Capture the cell that displays the provided text and extract its [x, y] central coordinate. 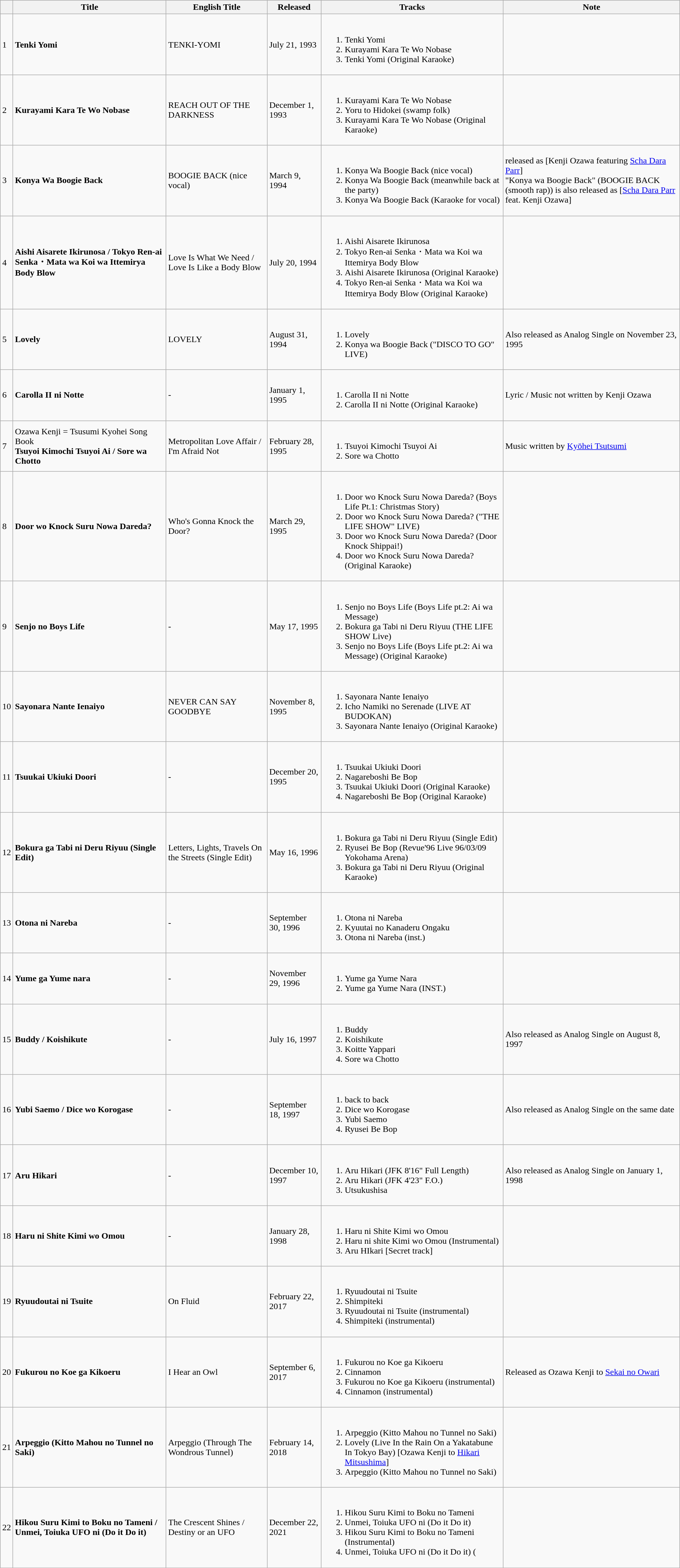
Hikou Suru Kimi to Boku no Tameni / Unmei, Toiuka UFO ni (Do it Do it) [90, 1527]
Konya Wa Boogie Back (nice vocal)Konya Wa Boogie Back (meanwhile back at the party)Konya Wa Boogie Back (Karaoke for vocal) [412, 180]
Ryuudoutai ni Tsuite [90, 1301]
8 [7, 526]
Sayonara Nante Ienaiyo [90, 706]
Aishi Aisarete Ikirunosa / Tokyo Ren-ai Senka・Mata wa Koi wa Ittemirya Body Blow [90, 262]
Title [90, 7]
Kurayami Kara Te Wo NobaseYoru to Hidokei (swamp folk)Kurayami Kara Te Wo Nobase (Original Karaoke) [412, 110]
November 29, 1996 [294, 979]
Music written by Kyōhei Tsutsumi [591, 446]
16 [7, 1110]
NEVER CAN SAY GOODBYE [216, 706]
February 22, 2017 [294, 1301]
Tenki YomiKurayami Kara Te Wo NobaseTenki Yomi (Original Karaoke) [412, 44]
May 17, 1995 [294, 626]
February 28, 1995 [294, 446]
18 [7, 1236]
September 30, 1996 [294, 923]
Buddy / Koishikute [90, 1039]
Released as Ozawa Kenji to Sekai no Owari [591, 1372]
Who's Gonna Knock the Door? [216, 526]
December 1, 1993 [294, 110]
Arpeggio (Kitto Mahou no Tunnel no Saki) [90, 1447]
LOVELY [216, 339]
Door wo Knock Suru Nowa Dareda? [90, 526]
Love Is What We Need / Love Is Like a Body Blow [216, 262]
20 [7, 1372]
Carolla II ni NotteCarolla II ni Notte (Original Karaoke) [412, 395]
Also released as Analog Single on the same date [591, 1110]
Carolla II ni Notte [90, 395]
Arpeggio (Through The Wondrous Tunnel) [216, 1447]
22 [7, 1527]
LovelyKonya wa Boogie Back ("DISCO TO GO" LIVE) [412, 339]
September 6, 2017 [294, 1372]
Fukurou no Koe ga KikoeruCinnamonFukurou no Koe ga Kikoeru (instrumental)Cinnamon (instrumental) [412, 1372]
Metropolitan Love Affair / I'm Afraid Not [216, 446]
Konya Wa Boogie Back [90, 180]
10 [7, 706]
19 [7, 1301]
3 [7, 180]
January 1, 1995 [294, 395]
13 [7, 923]
Also released as Analog Single on August 8, 1997 [591, 1039]
Kurayami Kara Te Wo Nobase [90, 110]
Tsuyoi Kimochi Tsuyoi AiSore wa Chotto [412, 446]
I Hear an Owl [216, 1372]
7 [7, 446]
Yubi Saemo / Dice wo Korogase [90, 1110]
March 9, 1994 [294, 180]
15 [7, 1039]
Bokura ga Tabi ni Deru Riyuu (Single Edit) [90, 852]
Aru Hikari [90, 1175]
14 [7, 979]
January 28, 1998 [294, 1236]
Haru ni Shite Kimi wo OmouHaru ni shite Kimi wo Omou (Instrumental)Aru HIkari [Secret track] [412, 1236]
The Crescent Shines / Destiny or an UFO [216, 1527]
1 [7, 44]
Tsuukai Ukiuki Doori [90, 777]
Senjo no Boys Life [90, 626]
Yume ga Yume NaraYume ga Yume Nara (INST.) [412, 979]
July 16, 1997 [294, 1039]
September 18, 1997 [294, 1110]
Aru Hikari (JFK 8'16" Full Length)Aru Hikari (JFK 4'23" F.O.)Utsukushisa [412, 1175]
Fukurou no Koe ga Kikoeru [90, 1372]
Lovely [90, 339]
BuddyKoishikuteKoitte YappariSore wa Chotto [412, 1039]
Yume ga Yume nara [90, 979]
back to backDice wo KorogaseYubi SaemoRyusei Be Bop [412, 1110]
Ryuudoutai ni TsuiteShimpitekiRyuudoutai ni Tsuite (instrumental)Shimpiteki (instrumental) [412, 1301]
21 [7, 1447]
Ozawa Kenji = Tsusumi Kyohei Song BookTsuyoi Kimochi Tsuyoi Ai / Sore wa Chotto [90, 446]
May 16, 1996 [294, 852]
English Title [216, 7]
Haru ni Shite Kimi wo Omou [90, 1236]
March 29, 1995 [294, 526]
5 [7, 339]
Note [591, 7]
Lyric / Music not written by Kenji Ozawa [591, 395]
Tsuukai Ukiuki DooriNagareboshi Be BopTsuukai Ukiuki Doori (Original Karaoke)Nagareboshi Be Bop (Original Karaoke) [412, 777]
December 22, 2021 [294, 1527]
July 20, 1994 [294, 262]
Otona ni NarebaKyuutai no Kanaderu OngakuOtona ni Nareba (inst.) [412, 923]
December 10, 1997 [294, 1175]
4 [7, 262]
Tracks [412, 7]
6 [7, 395]
Otona ni Nareba [90, 923]
TENKI-YOMI [216, 44]
Sayonara Nante IenaiyoIcho Namiki no Serenade (LIVE AT BUDOKAN)Sayonara Nante Ienaiyo (Original Karaoke) [412, 706]
November 8, 1995 [294, 706]
Also released as Analog Single on January 1, 1998 [591, 1175]
Released [294, 7]
December 20, 1995 [294, 777]
17 [7, 1175]
9 [7, 626]
Tenki Yomi [90, 44]
11 [7, 777]
Bokura ga Tabi ni Deru Riyuu (Single Edit)Ryusei Be Bop (Revue'96 Live 96/03/09 Yokohama Arena)Bokura ga Tabi ni Deru Riyuu (Original Karaoke) [412, 852]
BOOGIE BACK (nice vocal) [216, 180]
2 [7, 110]
August 31, 1994 [294, 339]
12 [7, 852]
July 21, 1993 [294, 44]
REACH OUT OF THE DARKNESS [216, 110]
Also released as Analog Single on November 23, 1995 [591, 339]
On Fluid [216, 1301]
February 14, 2018 [294, 1447]
Letters, Lights, Travels On the Streets (Single Edit) [216, 852]
